Determine the [x, y] coordinate at the center of the cell enclosing the given text.  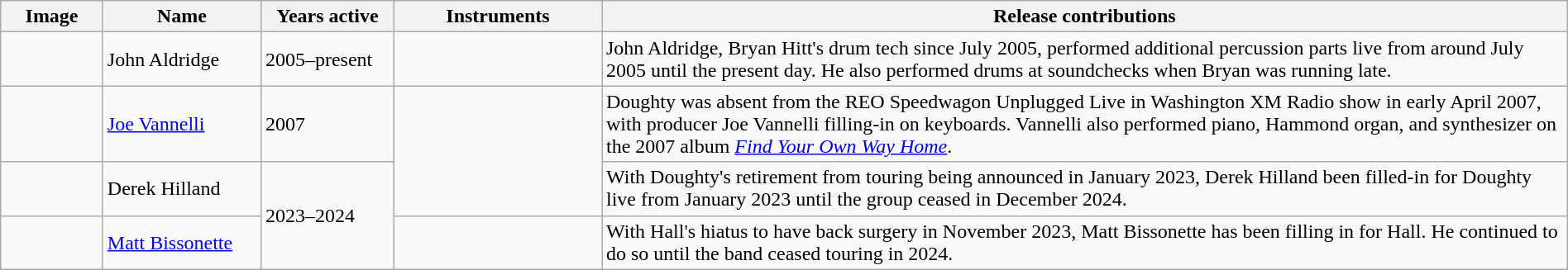
Matt Bissonette [182, 243]
2023–2024 [327, 216]
Instruments [498, 17]
2007 [327, 124]
Derek Hilland [182, 188]
2005–present [327, 59]
Years active [327, 17]
John Aldridge [182, 59]
Joe Vannelli [182, 124]
Release contributions [1085, 17]
Image [52, 17]
Name [182, 17]
